Output the [x, y] coordinate of the center of the cell containing the given text.  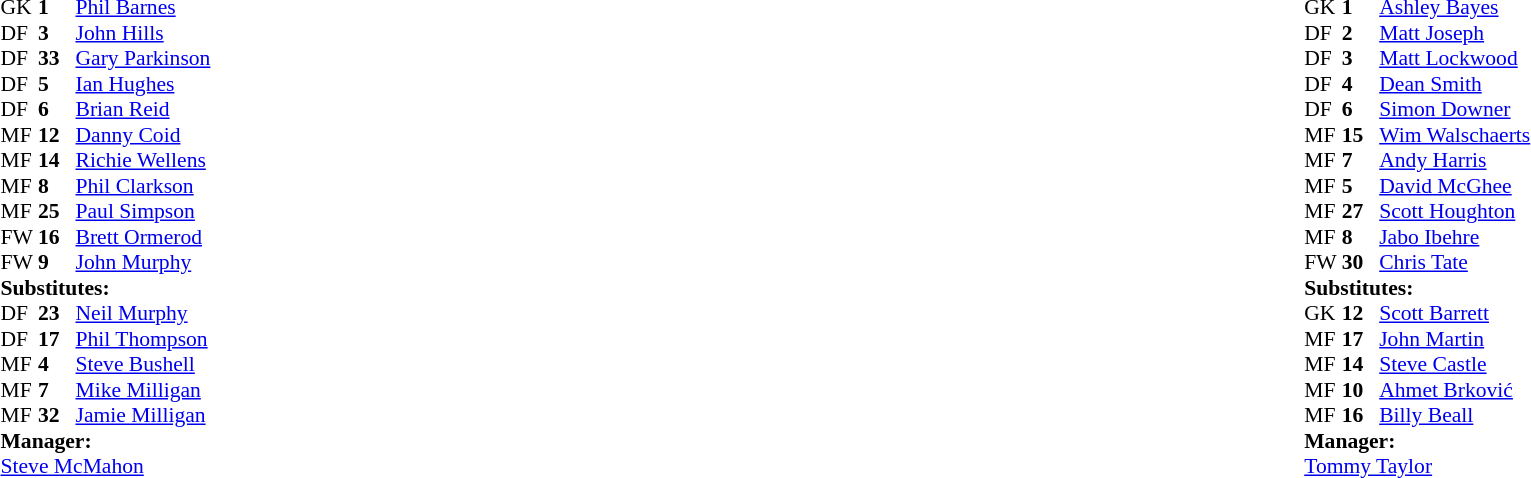
Andy Harris [1454, 161]
Steve Bushell [144, 365]
Dean Smith [1454, 84]
John Murphy [144, 263]
Phil Thompson [144, 339]
Brian Reid [144, 109]
Matt Joseph [1454, 33]
David McGhee [1454, 186]
Billy Beall [1454, 415]
33 [57, 59]
2 [1361, 33]
Scott Barrett [1454, 313]
Steve Castle [1454, 365]
John Hills [144, 33]
Simon Downer [1454, 109]
Brett Ormerod [144, 237]
Jabo Ibehre [1454, 237]
27 [1361, 211]
10 [1361, 390]
John Martin [1454, 339]
Phil Clarkson [144, 186]
Scott Houghton [1454, 211]
9 [57, 263]
Danny Coid [144, 135]
23 [57, 313]
30 [1361, 263]
25 [57, 211]
GK [1323, 313]
Jamie Milligan [144, 415]
Matt Lockwood [1454, 59]
Richie Wellens [144, 161]
Gary Parkinson [144, 59]
Paul Simpson [144, 211]
Ahmet Brković [1454, 390]
15 [1361, 135]
Chris Tate [1454, 263]
Mike Milligan [144, 390]
Wim Walschaerts [1454, 135]
32 [57, 415]
Ian Hughes [144, 84]
Neil Murphy [144, 313]
